Identify which cell holds the provided text, then report its (x, y) central coordinate. 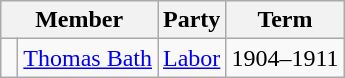
Term (285, 20)
1904–1911 (285, 58)
Labor (192, 58)
Thomas Bath (88, 58)
Party (192, 20)
Member (80, 20)
